Find where the given text appears and provide that cell's center as [X, Y] coordinate. 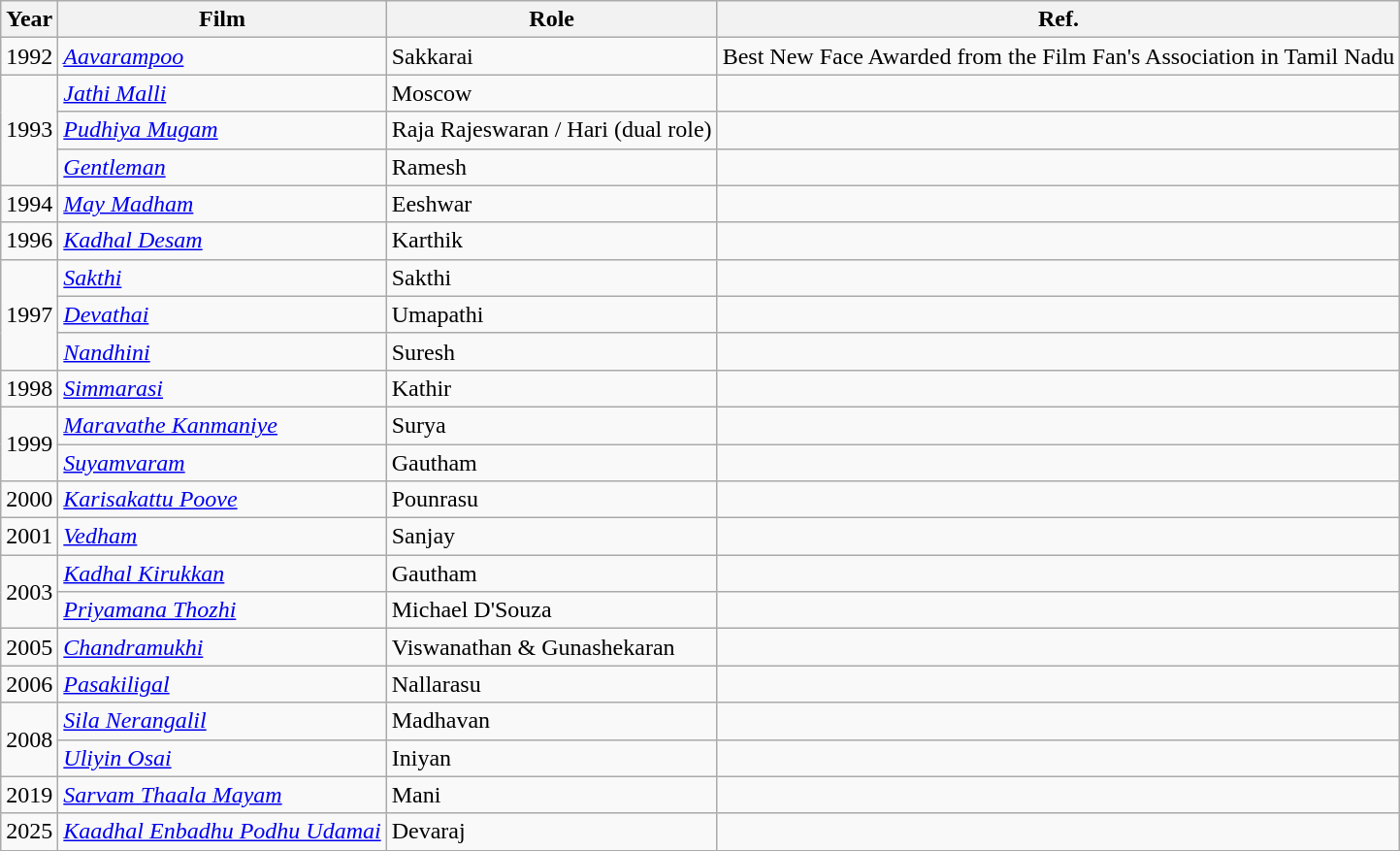
Sila Nerangalil [222, 721]
Viswanathan & Gunashekaran [551, 647]
Sakkarai [551, 56]
Pudhiya Mugam [222, 130]
Aavarampoo [222, 56]
1999 [29, 443]
2005 [29, 647]
Chandramukhi [222, 647]
Best New Face Awarded from the Film Fan's Association in Tamil Nadu [1058, 56]
Madhavan [551, 721]
1997 [29, 314]
Pounrasu [551, 500]
Devaraj [551, 832]
Kadhal Desam [222, 241]
1998 [29, 388]
Eeshwar [551, 204]
Surya [551, 425]
Michael D'Souza [551, 610]
1993 [29, 130]
Ref. [1058, 19]
Role [551, 19]
Vedham [222, 537]
Sanjay [551, 537]
Kaadhal Enbadhu Podhu Udamai [222, 832]
2008 [29, 739]
2003 [29, 592]
Nandhini [222, 351]
1994 [29, 204]
Iniyan [551, 758]
Uliyin Osai [222, 758]
2001 [29, 537]
Film [222, 19]
May Madham [222, 204]
Kathir [551, 388]
1992 [29, 56]
Suyamvaram [222, 463]
Gentleman [222, 167]
Karthik [551, 241]
Nallarasu [551, 684]
Moscow [551, 93]
Devathai [222, 314]
Simmarasi [222, 388]
Priyamana Thozhi [222, 610]
Ramesh [551, 167]
2019 [29, 795]
Pasakiligal [222, 684]
Maravathe Kanmaniye [222, 425]
Sarvam Thaala Mayam [222, 795]
1996 [29, 241]
Year [29, 19]
2025 [29, 832]
Karisakattu Poove [222, 500]
Raja Rajeswaran / Hari (dual role) [551, 130]
Suresh [551, 351]
Kadhal Kirukkan [222, 573]
2006 [29, 684]
Mani [551, 795]
Umapathi [551, 314]
Jathi Malli [222, 93]
2000 [29, 500]
